Detect which cell encompasses the target text, then output its (X, Y) center coordinate. 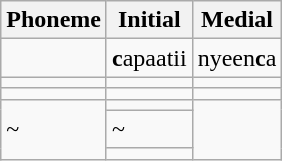
Initial (149, 20)
Phoneme (54, 20)
nyeenca (237, 58)
Medial (237, 20)
capaatii (149, 58)
